Determine the (X, Y) coordinate at the center of the cell enclosing the given text.  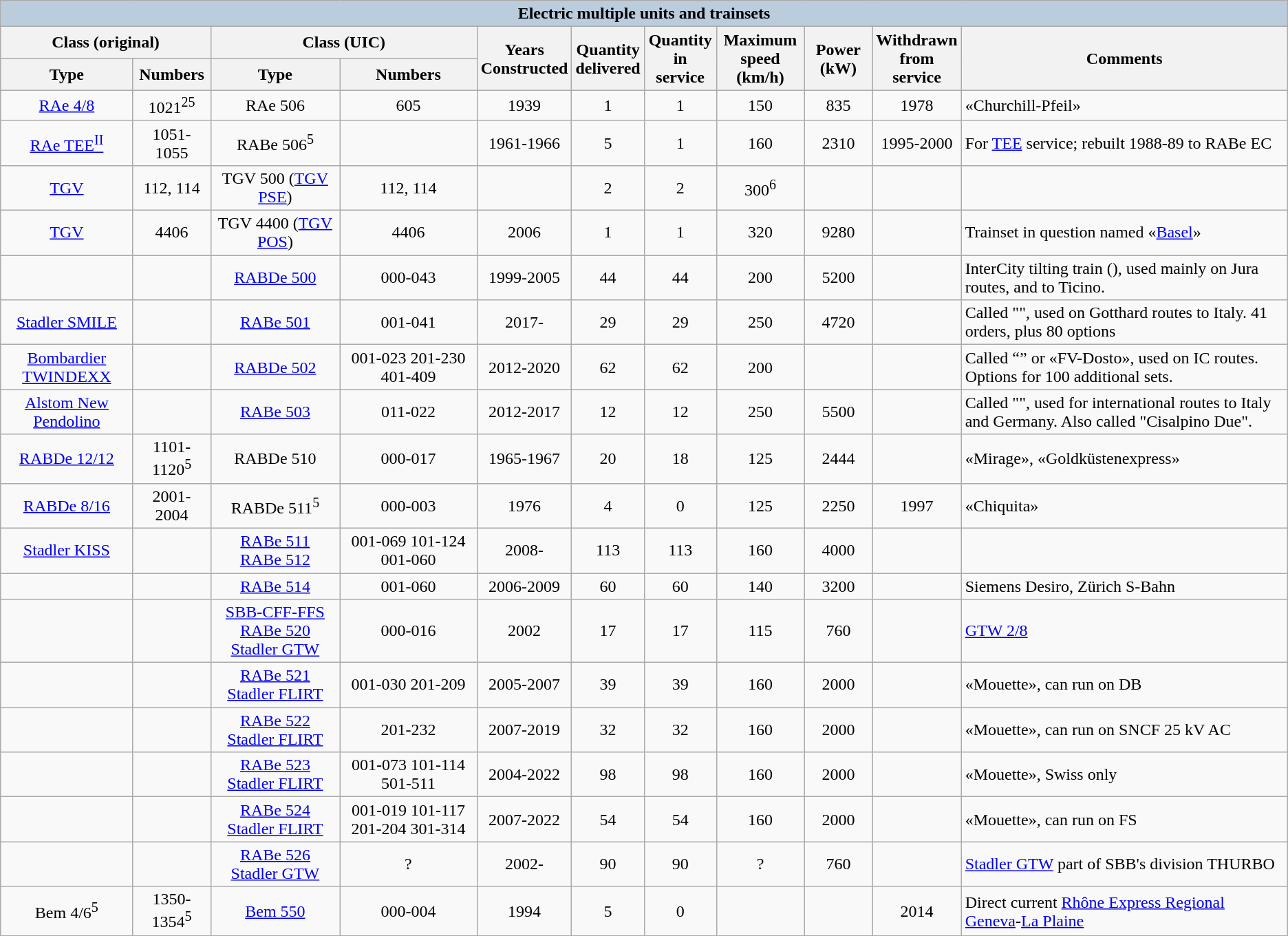
RABe 503 (275, 412)
150 (760, 106)
Comments (1124, 58)
RABe 521Stadler FLIRT (275, 685)
RABe 524Stadler FLIRT (275, 819)
SBB-CFF-FFS RABe 520Stadler GTW (275, 631)
Stadler GTW part of SBB's division THURBO (1124, 864)
Bem 4/65 (67, 911)
Quantityin service (680, 58)
2012-2017 (524, 412)
1997 (916, 505)
4720 (838, 322)
2007-2022 (524, 819)
835 (838, 106)
«Mouette», can run on DB (1124, 685)
RABDe 510 (275, 459)
000-003 (409, 505)
2001-2004 (172, 505)
2005-2007 (524, 685)
RABe 526Stadler GTW (275, 864)
«Mouette», Swiss only (1124, 775)
102125 (172, 106)
9280 (838, 233)
011-022 (409, 412)
3200 (838, 586)
Direct current Rhône Express Regional Geneva-La Plaine (1124, 911)
RABe 5065 (275, 143)
RABDe 5115 (275, 505)
Bombardier TWINDEXX (67, 368)
1939 (524, 106)
Power (kW) (838, 58)
001-060 (409, 586)
4 (608, 505)
1995-2000 (916, 143)
Class (UIC) (344, 43)
Called "", used for international routes to Italy and Germany. Also called "Cisalpino Due". (1124, 412)
Siemens Desiro, Zürich S-Bahn (1124, 586)
4000 (838, 551)
201-232 (409, 730)
3006 (760, 187)
2444 (838, 459)
«Mouette», can run on SNCF 25 kV AC (1124, 730)
320 (760, 233)
RABe 523Stadler FLIRT (275, 775)
605 (409, 106)
001-069 101-124 001-060 (409, 551)
TGV 500 (TGV PSE) (275, 187)
20 (608, 459)
Called “” or «FV-Dosto», used on IC routes. Options for 100 additional sets. (1124, 368)
InterCity tilting train (), used mainly on Jura routes, and to Ticino. (1124, 278)
2012-2020 (524, 368)
001-030 201-209 (409, 685)
Trainset in question named «Basel» (1124, 233)
«Chiquita» (1124, 505)
2014 (916, 911)
Electric multiple units and trainsets (644, 14)
GTW 2/8 (1124, 631)
2002- (524, 864)
Maximumspeed (km/h) (760, 58)
001-019 101-117 201-204 301-314 (409, 819)
1101-11205 (172, 459)
Stadler SMILE (67, 322)
18 (680, 459)
Class (original) (106, 43)
RABe 511RABe 512 (275, 551)
001-023 201-230 401-409 (409, 368)
000-016 (409, 631)
000-043 (409, 278)
Bem 550 (275, 911)
2002 (524, 631)
1978 (916, 106)
TGV 4400 (TGV POS) (275, 233)
RABDe 8/16 (67, 505)
001-073 101-114 501-511 (409, 775)
1999-2005 (524, 278)
2006 (524, 233)
2310 (838, 143)
1051-1055 (172, 143)
Withdrawnfromservice (916, 58)
1994 (524, 911)
2006-2009 (524, 586)
2007-2019 (524, 730)
RABe 514 (275, 586)
Alstom New Pendolino (67, 412)
RABe 501 (275, 322)
«Mirage», «Goldküstenexpress» (1124, 459)
1961-1966 (524, 143)
1965-1967 (524, 459)
001-041 (409, 322)
2008- (524, 551)
RABDe 502 (275, 368)
RAe 4/8 (67, 106)
Stadler KISS (67, 551)
RAe 506 (275, 106)
For TEE service; rebuilt 1988-89 to RABe EC (1124, 143)
2250 (838, 505)
1976 (524, 505)
RABDe 500 (275, 278)
000-004 (409, 911)
2017- (524, 322)
«Churchill-Pfeil» (1124, 106)
«Mouette», can run on FS (1124, 819)
2004-2022 (524, 775)
RABe 522Stadler FLIRT (275, 730)
RAe TEEII (67, 143)
000-017 (409, 459)
115 (760, 631)
Quantitydelivered (608, 58)
140 (760, 586)
5200 (838, 278)
5500 (838, 412)
RABDe 12/12 (67, 459)
Called "", used on Gotthard routes to Italy. 41 orders, plus 80 options (1124, 322)
YearsConstructed (524, 58)
1350-13545 (172, 911)
